Determine the (X, Y) coordinate at the center of the cell enclosing the given text.  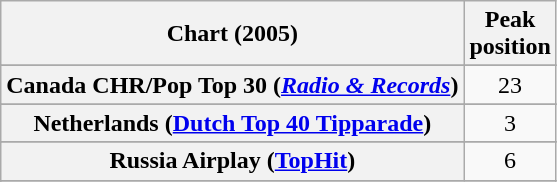
Chart (2005) (232, 34)
23 (510, 85)
Peakposition (510, 34)
6 (510, 161)
Russia Airplay (TopHit) (232, 161)
Netherlands (Dutch Top 40 Tipparade) (232, 123)
3 (510, 123)
Canada CHR/Pop Top 30 (Radio & Records) (232, 85)
